Identify which cell holds the provided text, then report its [X, Y] central coordinate. 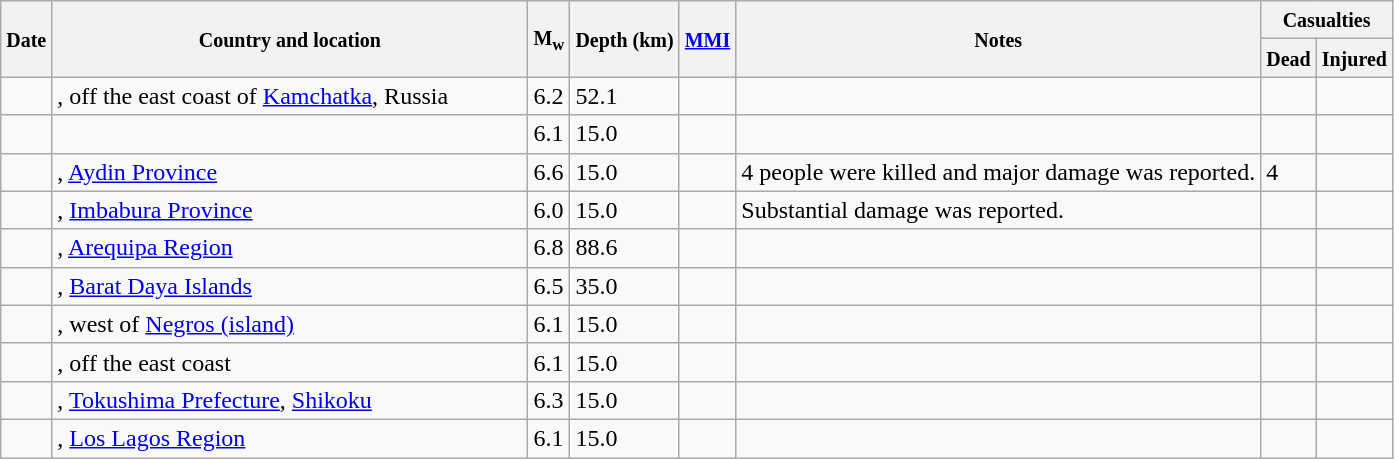
, Arequipa Region [290, 248]
, Barat Daya Islands [290, 286]
6.3 [549, 400]
6.2 [549, 96]
, west of Negros (island) [290, 324]
6.8 [549, 248]
Dead [1289, 58]
Injured [1354, 58]
, off the east coast [290, 362]
Country and location [290, 39]
MMI [708, 39]
, Los Lagos Region [290, 438]
88.6 [624, 248]
, Tokushima Prefecture, Shikoku [290, 400]
4 people were killed and major damage was reported. [998, 172]
Depth (km) [624, 39]
35.0 [624, 286]
6.6 [549, 172]
Mw [549, 39]
Casualties [1327, 20]
Notes [998, 39]
, off the east coast of Kamchatka, Russia [290, 96]
Substantial damage was reported. [998, 210]
Date [26, 39]
, Imbabura Province [290, 210]
6.5 [549, 286]
6.0 [549, 210]
52.1 [624, 96]
, Aydin Province [290, 172]
4 [1289, 172]
